Return the (x, y) coordinate for the center point of the cell that contains the specified text.  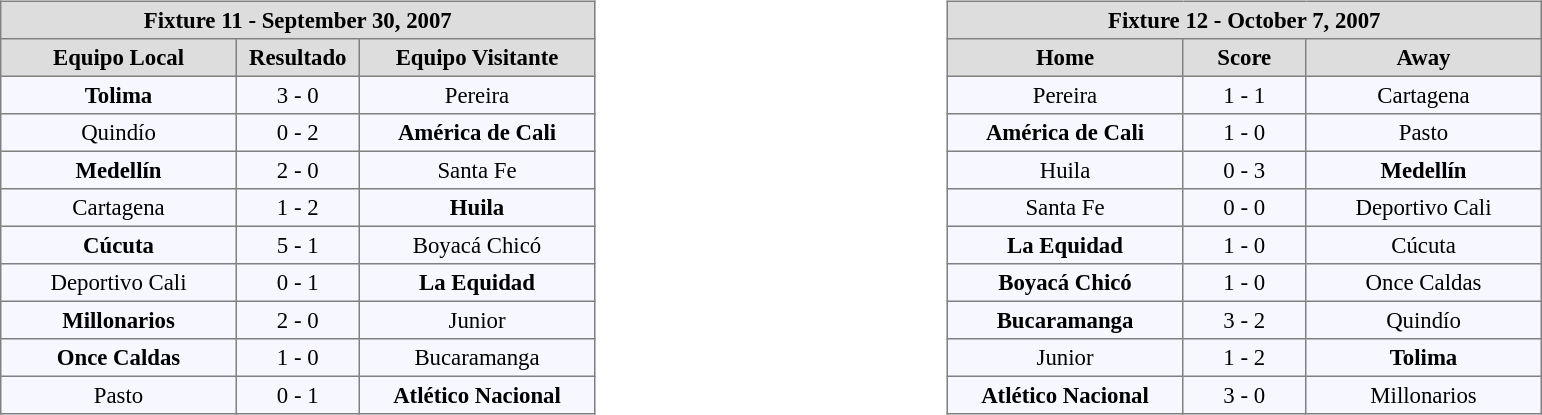
3 - 2 (1244, 320)
Resultado (298, 58)
0 - 3 (1244, 170)
Equipo Local (119, 58)
5 - 1 (298, 245)
Away (1424, 58)
0 - 2 (298, 133)
Score (1244, 58)
0 - 0 (1244, 208)
Home (1065, 58)
Fixture 11 - September 30, 2007 (298, 20)
Fixture 12 - October 7, 2007 (1244, 20)
1 - 1 (1244, 95)
Equipo Visitante (477, 58)
